Determine the [X, Y] coordinate at the center of the cell enclosing the given text.  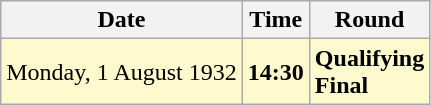
14:30 [276, 72]
Round [369, 20]
Time [276, 20]
Monday, 1 August 1932 [122, 72]
Date [122, 20]
QualifyingFinal [369, 72]
